Search for the cell housing the specified text and yield its [X, Y] center coordinate. 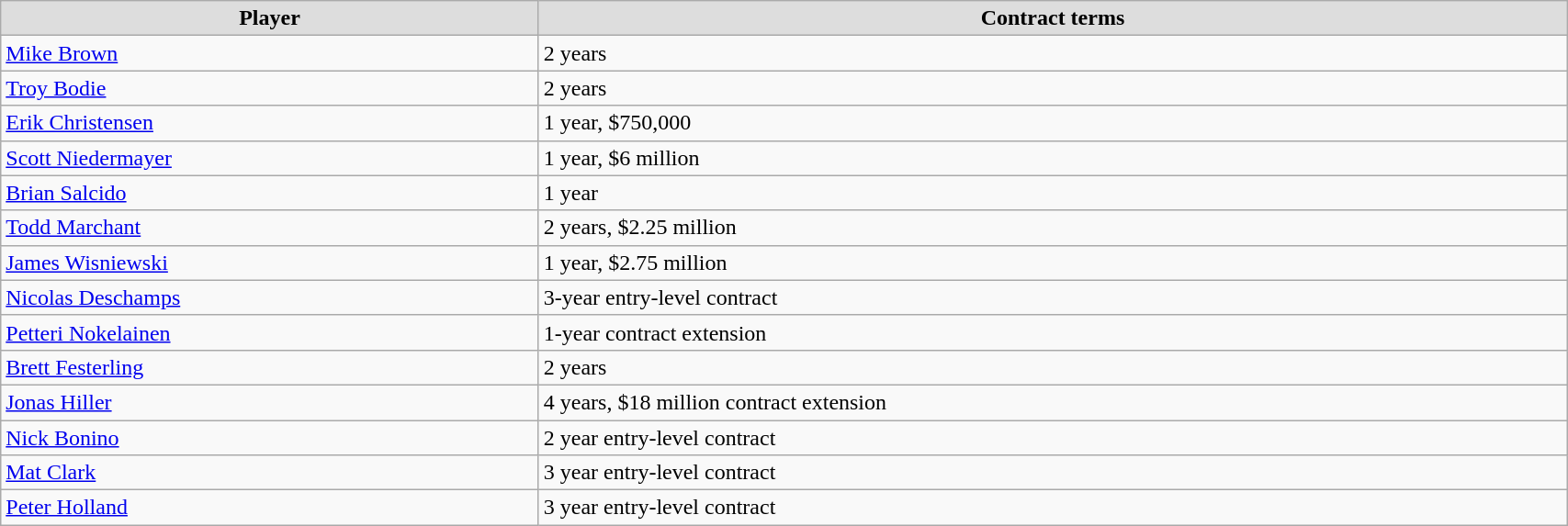
1 year [1053, 193]
1 year, $6 million [1053, 158]
Nicolas Deschamps [270, 297]
Petteri Nokelainen [270, 332]
Player [270, 18]
2 year entry-level contract [1053, 438]
Brian Salcido [270, 193]
Mat Clark [270, 473]
4 years, $18 million contract extension [1053, 402]
Contract terms [1053, 18]
Mike Brown [270, 53]
Peter Holland [270, 508]
1 year, $750,000 [1053, 123]
Scott Niedermayer [270, 158]
James Wisniewski [270, 263]
Erik Christensen [270, 123]
Jonas Hiller [270, 402]
Nick Bonino [270, 438]
Todd Marchant [270, 228]
Brett Festerling [270, 367]
Troy Bodie [270, 88]
1-year contract extension [1053, 332]
1 year, $2.75 million [1053, 263]
3-year entry-level contract [1053, 297]
2 years, $2.25 million [1053, 228]
